Find where the given text appears and provide that cell's center as [X, Y] coordinate. 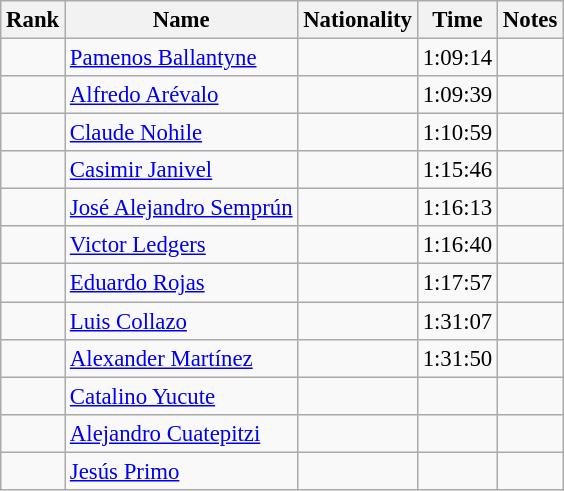
1:09:14 [457, 58]
Catalino Yucute [182, 396]
Time [457, 20]
1:10:59 [457, 133]
1:31:07 [457, 321]
Claude Nohile [182, 133]
Eduardo Rojas [182, 283]
1:17:57 [457, 283]
Alexander Martínez [182, 358]
1:31:50 [457, 358]
José Alejandro Semprún [182, 208]
Rank [33, 20]
Luis Collazo [182, 321]
1:16:40 [457, 245]
Alejandro Cuatepitzi [182, 433]
Victor Ledgers [182, 245]
1:15:46 [457, 170]
Alfredo Arévalo [182, 95]
1:09:39 [457, 95]
Jesús Primo [182, 471]
Nationality [358, 20]
Notes [530, 20]
1:16:13 [457, 208]
Pamenos Ballantyne [182, 58]
Name [182, 20]
Casimir Janivel [182, 170]
